Determine the [x, y] coordinate at the center of the cell enclosing the given text.  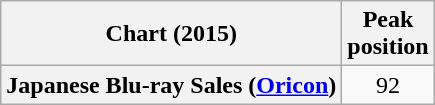
Japanese Blu-ray Sales (Oricon) [172, 85]
Peak position [388, 34]
Chart (2015) [172, 34]
92 [388, 85]
